Provide the (X, Y) coordinate of the cell's center where the given text is located.  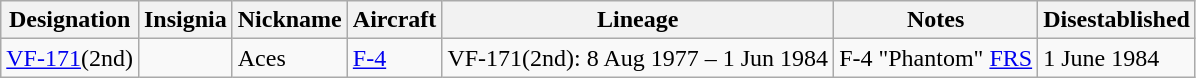
Aircraft (394, 20)
F-4 "Phantom" FRS (936, 58)
F-4 (394, 58)
Disestablished (1117, 20)
1 June 1984 (1117, 58)
Insignia (185, 20)
VF-171(2nd) (70, 58)
Lineage (638, 20)
Aces (290, 58)
VF-171(2nd): 8 Aug 1977 – 1 Jun 1984 (638, 58)
Designation (70, 20)
Nickname (290, 20)
Notes (936, 20)
